Find where the given text appears and provide that cell's center as [X, Y] coordinate. 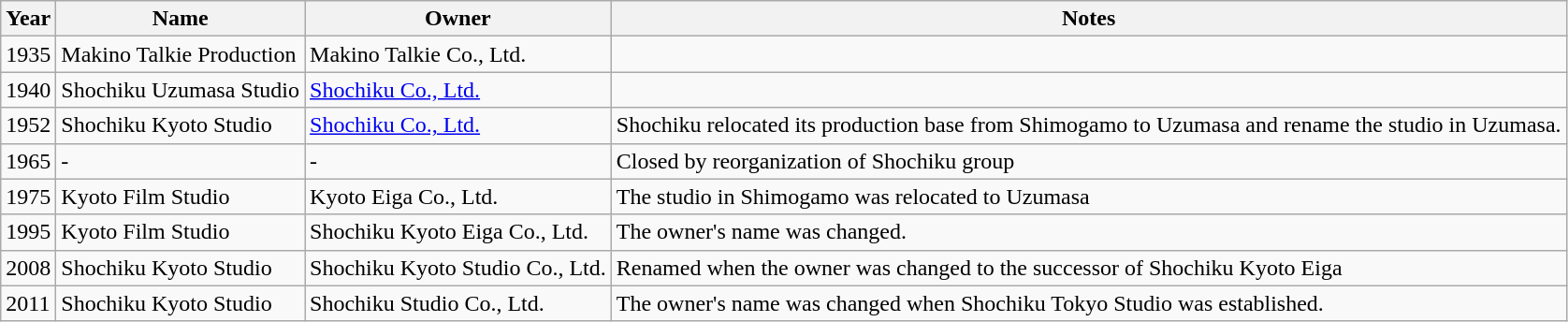
Name [181, 19]
1975 [28, 197]
Shochiku Uzumasa Studio [181, 90]
Notes [1089, 19]
Renamed when the owner was changed to the successor of Shochiku Kyoto Eiga [1089, 268]
Shochiku Kyoto Studio Co., Ltd. [458, 268]
1965 [28, 161]
2011 [28, 303]
Makino Talkie Production [181, 54]
Shochiku relocated its production base from Shimogamo to Uzumasa and rename the studio in Uzumasa. [1089, 125]
1995 [28, 232]
The owner's name was changed. [1089, 232]
2008 [28, 268]
Year [28, 19]
Closed by reorganization of Shochiku group [1089, 161]
Shochiku Studio Co., Ltd. [458, 303]
1952 [28, 125]
Owner [458, 19]
The studio in Shimogamo was relocated to Uzumasa [1089, 197]
1935 [28, 54]
Makino Talkie Co., Ltd. [458, 54]
The owner's name was changed when Shochiku Tokyo Studio was established. [1089, 303]
1940 [28, 90]
Kyoto Eiga Co., Ltd. [458, 197]
Shochiku Kyoto Eiga Co., Ltd. [458, 232]
